Detect which cell encompasses the target text, then output its [x, y] center coordinate. 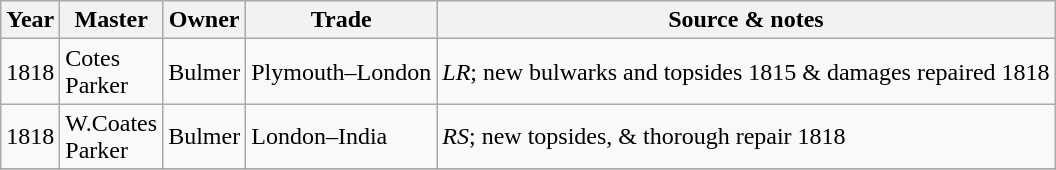
London–India [342, 136]
RS; new topsides, & thorough repair 1818 [746, 136]
Trade [342, 20]
W.CoatesParker [112, 136]
Source & notes [746, 20]
Plymouth–London [342, 72]
Owner [204, 20]
Master [112, 20]
Year [30, 20]
LR; new bulwarks and topsides 1815 & damages repaired 1818 [746, 72]
CotesParker [112, 72]
